Return the (x, y) coordinate for the center point of the cell that contains the specified text.  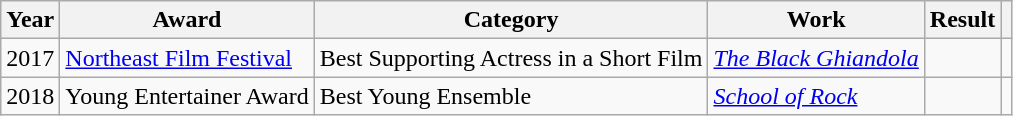
The Black Ghiandola (816, 58)
Best Young Ensemble (511, 96)
Young Entertainer Award (187, 96)
Northeast Film Festival (187, 58)
2017 (30, 58)
Work (816, 20)
Year (30, 20)
2018 (30, 96)
Category (511, 20)
Result (962, 20)
School of Rock (816, 96)
Award (187, 20)
Best Supporting Actress in a Short Film (511, 58)
